Locate the cell with the specified text and output its (x, y) center coordinate. 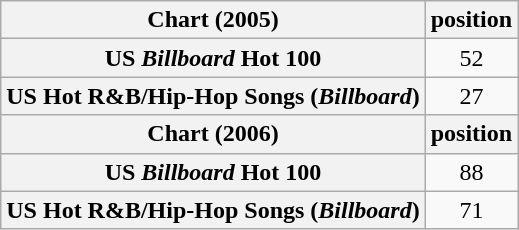
71 (471, 210)
52 (471, 58)
88 (471, 172)
Chart (2006) (213, 134)
27 (471, 96)
Chart (2005) (213, 20)
